Return (X, Y) of the center of cell containing provided text 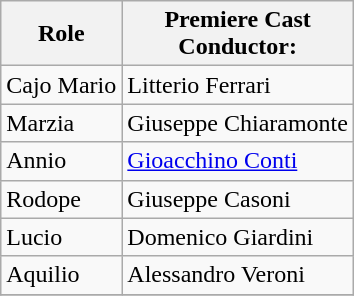
Lucio (62, 237)
Alessandro Veroni (238, 275)
Domenico Giardini (238, 237)
Annio (62, 161)
Premiere CastConductor: (238, 34)
Role (62, 34)
Aquilio (62, 275)
Litterio Ferrari (238, 85)
Giuseppe Chiaramonte (238, 123)
Cajo Mario (62, 85)
Rodope (62, 199)
Giuseppe Casoni (238, 199)
Marzia (62, 123)
Gioacchino Conti (238, 161)
